Find where the given text appears and provide that cell's center as [X, Y] coordinate. 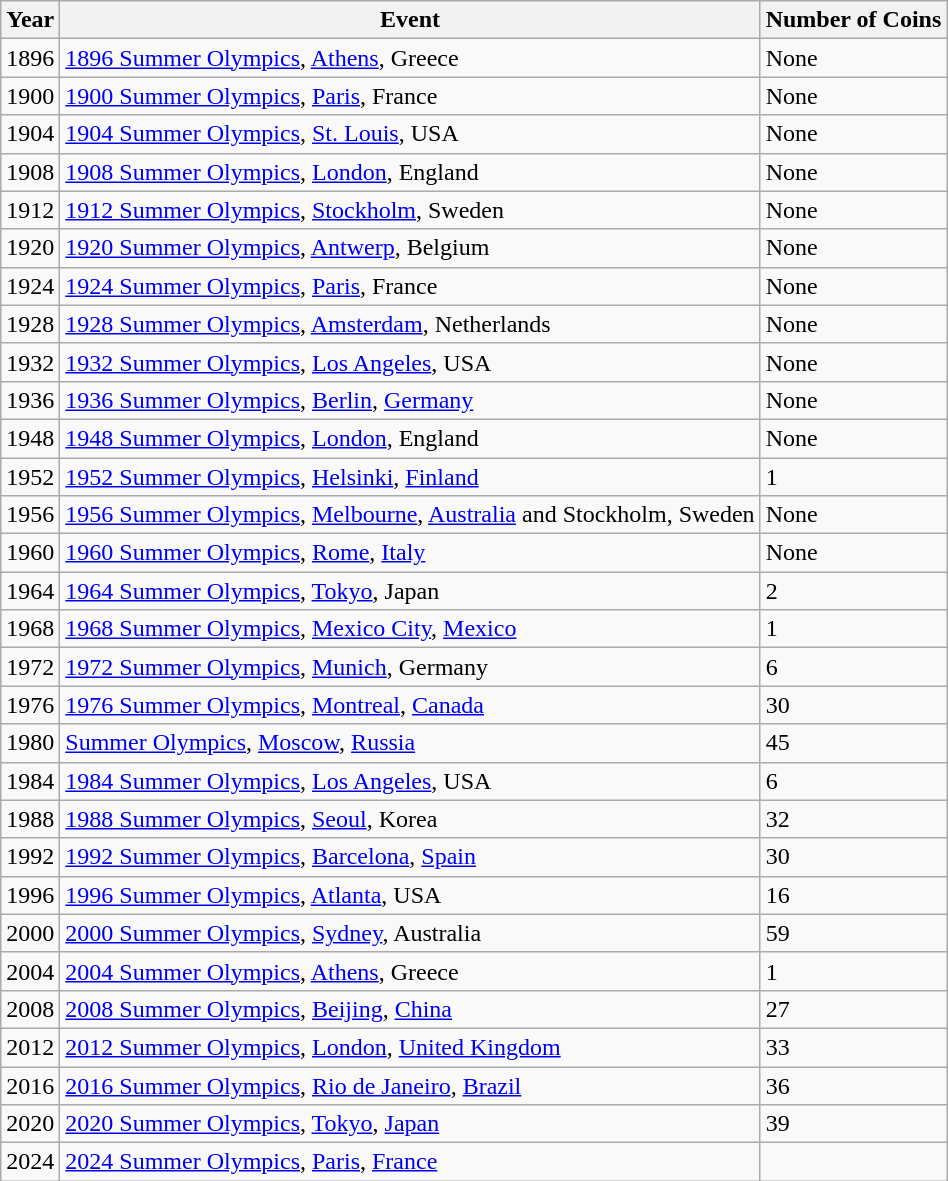
1960 Summer Olympics, Rome, Italy [410, 553]
1936 Summer Olympics, Berlin, Germany [410, 400]
1908 Summer Olympics, London, England [410, 172]
2000 Summer Olympics, Sydney, Australia [410, 933]
32 [854, 819]
2020 Summer Olympics, Tokyo, Japan [410, 1124]
2000 [30, 933]
16 [854, 895]
1928 [30, 324]
45 [854, 743]
1908 [30, 172]
2 [854, 591]
1904 Summer Olympics, St. Louis, USA [410, 134]
1912 [30, 210]
1928 Summer Olympics, Amsterdam, Netherlands [410, 324]
1932 Summer Olympics, Los Angeles, USA [410, 362]
1964 Summer Olympics, Tokyo, Japan [410, 591]
2004 Summer Olympics, Athens, Greece [410, 971]
1968 [30, 629]
1980 [30, 743]
1992 [30, 857]
1952 [30, 477]
1948 [30, 438]
1912 Summer Olympics, Stockholm, Sweden [410, 210]
Number of Coins [854, 20]
1976 [30, 705]
1932 [30, 362]
33 [854, 1047]
59 [854, 933]
1896 [30, 58]
Event [410, 20]
1896 Summer Olympics, Athens, Greece [410, 58]
1900 Summer Olympics, Paris, France [410, 96]
1968 Summer Olympics, Mexico City, Mexico [410, 629]
2012 Summer Olympics, London, United Kingdom [410, 1047]
27 [854, 1009]
1972 Summer Olympics, Munich, Germany [410, 667]
1988 [30, 819]
2008 Summer Olympics, Beijing, China [410, 1009]
1956 Summer Olympics, Melbourne, Australia and Stockholm, Sweden [410, 515]
1964 [30, 591]
1996 [30, 895]
1948 Summer Olympics, London, England [410, 438]
1920 Summer Olympics, Antwerp, Belgium [410, 248]
1952 Summer Olympics, Helsinki, Finland [410, 477]
2020 [30, 1124]
Summer Olympics, Moscow, Russia [410, 743]
Year [30, 20]
1996 Summer Olympics, Atlanta, USA [410, 895]
1900 [30, 96]
1984 Summer Olympics, Los Angeles, USA [410, 781]
1992 Summer Olympics, Barcelona, Spain [410, 857]
36 [854, 1085]
2012 [30, 1047]
1984 [30, 781]
39 [854, 1124]
2024 [30, 1162]
2024 Summer Olympics, Paris, France [410, 1162]
1924 [30, 286]
2008 [30, 1009]
1988 Summer Olympics, Seoul, Korea [410, 819]
1976 Summer Olympics, Montreal, Canada [410, 705]
1936 [30, 400]
1956 [30, 515]
1960 [30, 553]
1904 [30, 134]
1920 [30, 248]
2016 [30, 1085]
2016 Summer Olympics, Rio de Janeiro, Brazil [410, 1085]
1972 [30, 667]
1924 Summer Olympics, Paris, France [410, 286]
2004 [30, 971]
